Pinpoint the cell where the given text exists, returning its (x, y) midpoint coordinate. 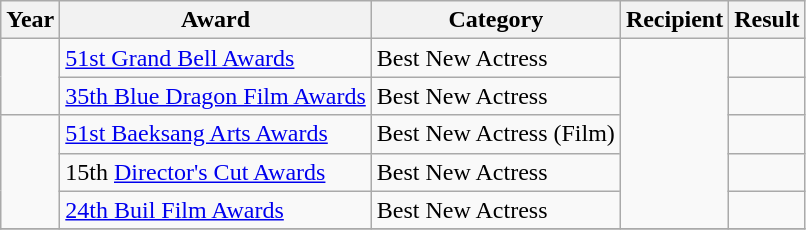
24th Buil Film Awards (216, 210)
51st Grand Bell Awards (216, 58)
Result (767, 20)
51st Baeksang Arts Awards (216, 134)
Recipient (674, 20)
Best New Actress (Film) (496, 134)
Year (30, 20)
Award (216, 20)
15th Director's Cut Awards (216, 172)
Category (496, 20)
35th Blue Dragon Film Awards (216, 96)
